Provide the [X, Y] coordinate of the cell's center where the given text is located.  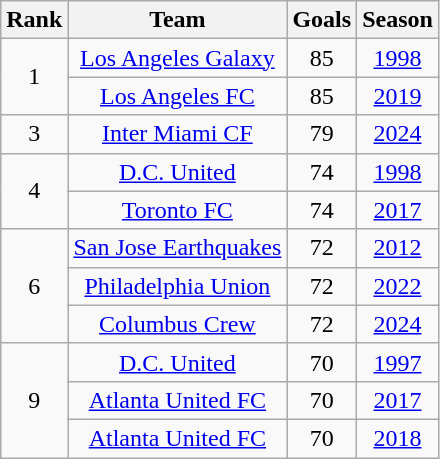
6 [34, 286]
1 [34, 77]
2012 [398, 248]
1997 [398, 362]
9 [34, 400]
Los Angeles FC [178, 96]
4 [34, 191]
San Jose Earthquakes [178, 248]
2022 [398, 286]
79 [322, 134]
Los Angeles Galaxy [178, 58]
Inter Miami CF [178, 134]
Team [178, 20]
2019 [398, 96]
Season [398, 20]
2018 [398, 438]
Rank [34, 20]
Toronto FC [178, 210]
Goals [322, 20]
Columbus Crew [178, 324]
3 [34, 134]
Philadelphia Union [178, 286]
